Locate the cell with the specified text and output its (x, y) center coordinate. 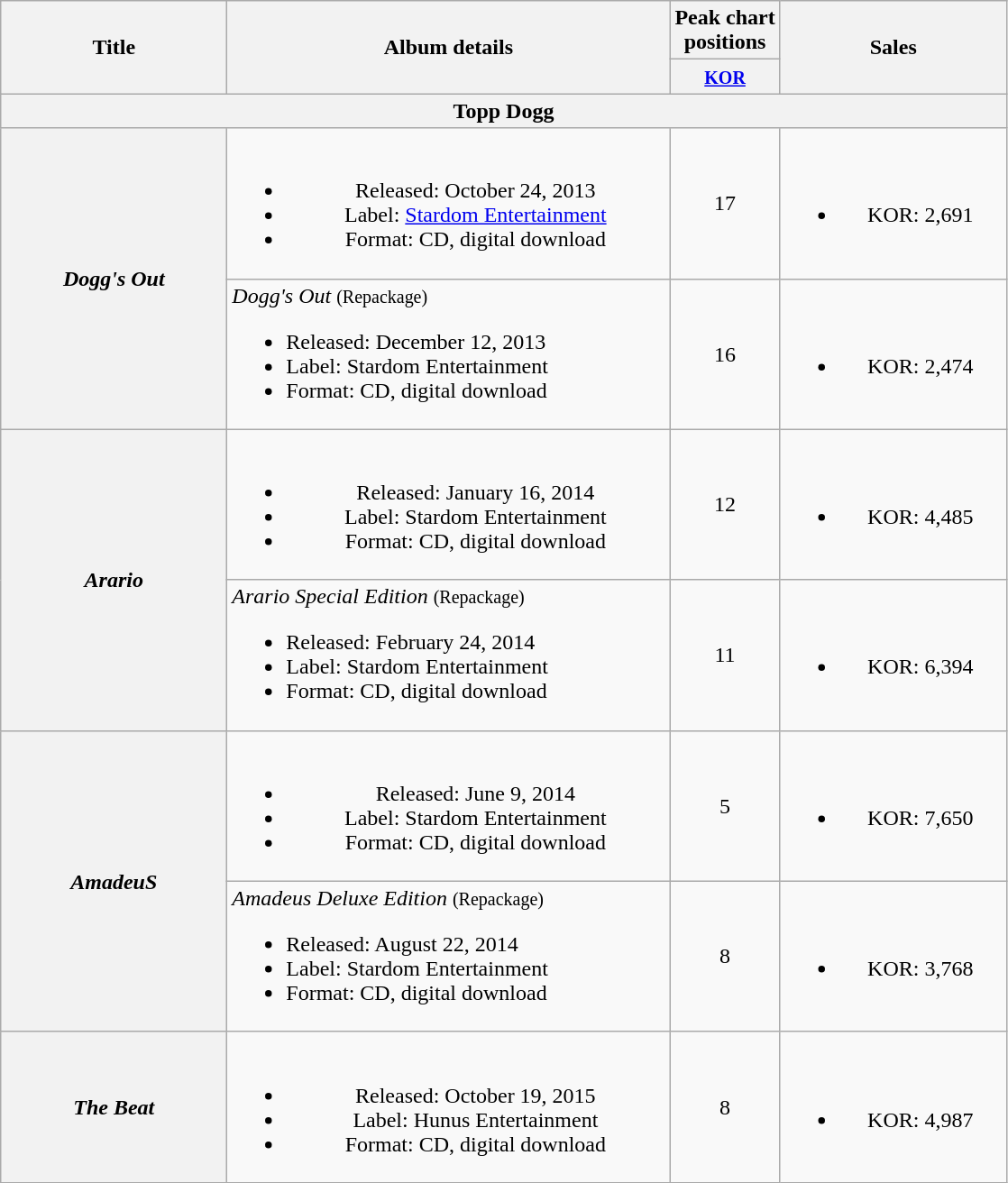
Topp Dogg (504, 111)
17 (725, 204)
Dogg's Out (Repackage)Released: December 12, 2013Label: Stardom EntertainmentFormat: CD, digital download (449, 353)
KOR: 7,650 (893, 806)
KOR: 4,987 (893, 1107)
12 (725, 505)
Sales (893, 47)
Amadeus Deluxe Edition (Repackage)Released: August 22, 2014Label: Stardom EntertainmentFormat: CD, digital download (449, 956)
KOR: 2,691 (893, 204)
KOR: 3,768 (893, 956)
Arario (114, 580)
Title (114, 47)
Released: January 16, 2014Label: Stardom EntertainmentFormat: CD, digital download (449, 505)
Released: October 24, 2013Label: Stardom EntertainmentFormat: CD, digital download (449, 204)
Released: October 19, 2015Label: Hunus EntertainmentFormat: CD, digital download (449, 1107)
KOR (725, 77)
AmadeuS (114, 881)
KOR: 2,474 (893, 353)
11 (725, 655)
The Beat (114, 1107)
Released: June 9, 2014Label: Stardom EntertainmentFormat: CD, digital download (449, 806)
Peak chart positions (725, 31)
KOR: 4,485 (893, 505)
5 (725, 806)
Album details (449, 47)
16 (725, 353)
Dogg's Out (114, 279)
Arario Special Edition (Repackage)Released: February 24, 2014Label: Stardom EntertainmentFormat: CD, digital download (449, 655)
KOR: 6,394 (893, 655)
